Output the [X, Y] coordinate of the center of the cell containing the given text.  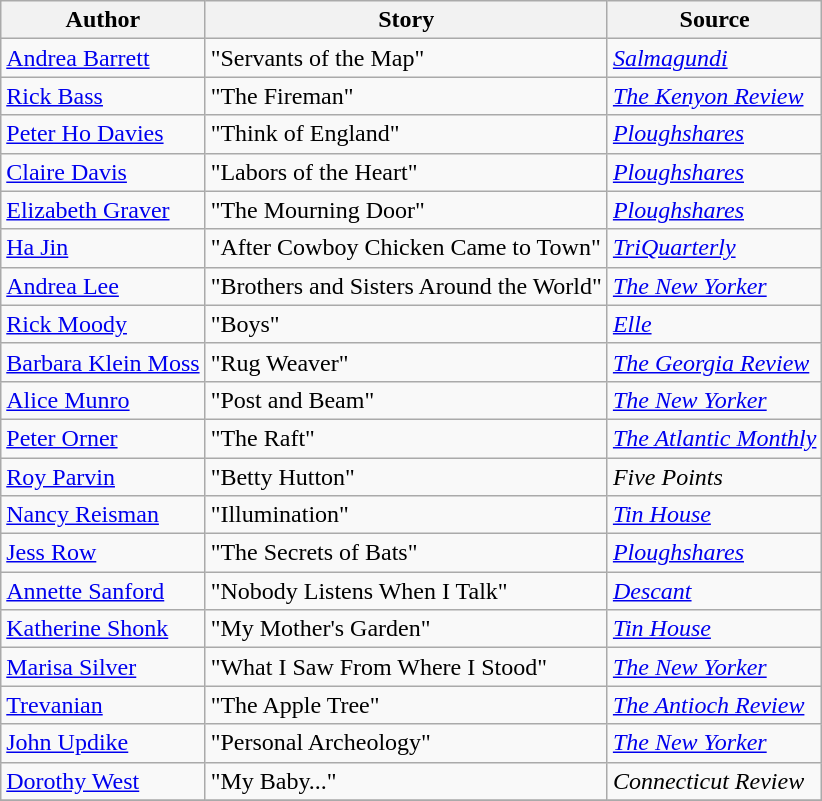
Elizabeth Graver [103, 210]
"Rug Weaver" [406, 362]
Source [714, 20]
Annette Sanford [103, 591]
"Labors of the Heart" [406, 172]
"My Mother's Garden" [406, 629]
Barbara Klein Moss [103, 362]
"What I Saw From Where I Stood" [406, 667]
Rick Bass [103, 96]
Connecticut Review [714, 781]
The Kenyon Review [714, 96]
John Updike [103, 743]
"The Apple Tree" [406, 705]
Dorothy West [103, 781]
Katherine Shonk [103, 629]
Ha Jin [103, 248]
"Personal Archeology" [406, 743]
Peter Orner [103, 438]
Trevanian [103, 705]
"The Mourning Door" [406, 210]
Marisa Silver [103, 667]
Andrea Barrett [103, 58]
Peter Ho Davies [103, 134]
"The Secrets of Bats" [406, 553]
Descant [714, 591]
"After Cowboy Chicken Came to Town" [406, 248]
Five Points [714, 477]
"Post and Beam" [406, 400]
Jess Row [103, 553]
"Betty Hutton" [406, 477]
"Illumination" [406, 515]
Claire Davis [103, 172]
"Boys" [406, 324]
The Georgia Review [714, 362]
Rick Moody [103, 324]
Elle [714, 324]
"Servants of the Map" [406, 58]
"The Fireman" [406, 96]
"Brothers and Sisters Around the World" [406, 286]
Story [406, 20]
"My Baby..." [406, 781]
Andrea Lee [103, 286]
Alice Munro [103, 400]
TriQuarterly [714, 248]
Nancy Reisman [103, 515]
Roy Parvin [103, 477]
Author [103, 20]
The Antioch Review [714, 705]
"Nobody Listens When I Talk" [406, 591]
"Think of England" [406, 134]
The Atlantic Monthly [714, 438]
Salmagundi [714, 58]
"The Raft" [406, 438]
